Scan for the cell matching the given text and deliver its [X, Y] coordinate at center. 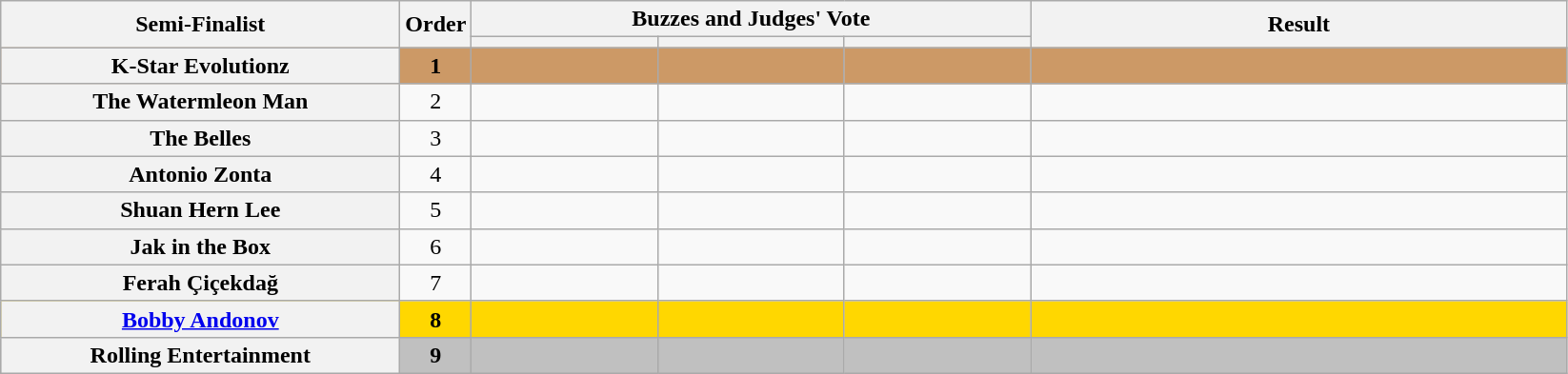
Buzzes and Judges' Vote [751, 19]
Jak in the Box [200, 246]
Rolling Entertainment [200, 355]
9 [436, 355]
Antonio Zonta [200, 174]
7 [436, 283]
4 [436, 174]
Ferah Çiçekdağ [200, 283]
Result [1299, 25]
The Watermleon Man [200, 102]
Order [436, 25]
K-Star Evolutionz [200, 66]
The Belles [200, 138]
6 [436, 246]
1 [436, 66]
5 [436, 210]
2 [436, 102]
8 [436, 319]
Bobby Andonov [200, 319]
Shuan Hern Lee [200, 210]
3 [436, 138]
Semi-Finalist [200, 25]
